Return [x, y] of the center of cell containing provided text 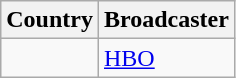
Country [50, 20]
Broadcaster [166, 20]
HBO [166, 58]
